Locate the cell with the specified text and output its [X, Y] center coordinate. 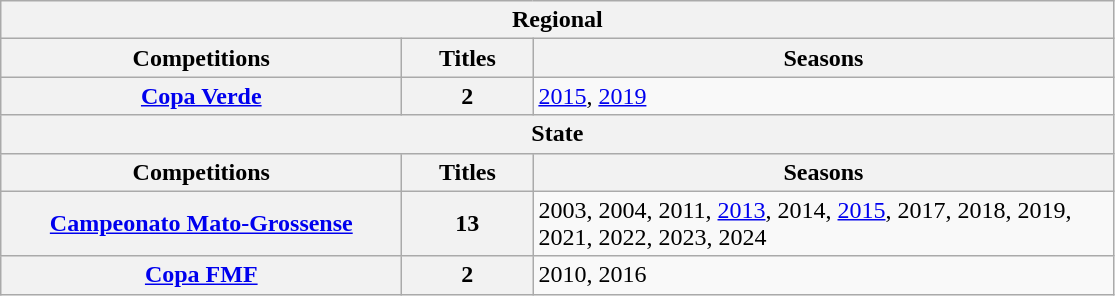
Copa Verde [202, 96]
State [558, 134]
2003, 2004, 2011, 2013, 2014, 2015, 2017, 2018, 2019, 2021, 2022, 2023, 2024 [824, 224]
Campeonato Mato-Grossense [202, 224]
13 [468, 224]
2010, 2016 [824, 275]
2015, 2019 [824, 96]
Copa FMF [202, 275]
Regional [558, 20]
